Scan for the cell matching the given text and deliver its [X, Y] coordinate at center. 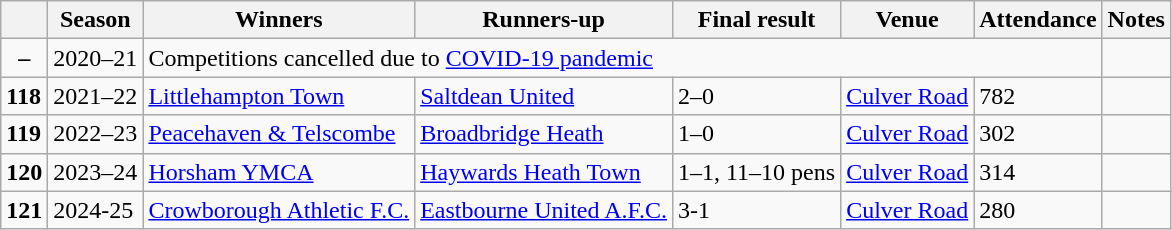
Competitions cancelled due to COVID-19 pandemic [622, 58]
Final result [756, 20]
120 [24, 172]
Attendance [1038, 20]
Season [96, 20]
1–0 [756, 134]
Horsham YMCA [279, 172]
2022–23 [96, 134]
3-1 [756, 210]
314 [1038, 172]
2021–22 [96, 96]
Broadbridge Heath [544, 134]
2023–24 [96, 172]
Haywards Heath Town [544, 172]
782 [1038, 96]
118 [24, 96]
Littlehampton Town [279, 96]
– [24, 58]
121 [24, 210]
2–0 [756, 96]
2024-25 [96, 210]
302 [1038, 134]
119 [24, 134]
Runners-up [544, 20]
Crowborough Athletic F.C. [279, 210]
Notes [1136, 20]
Venue [908, 20]
2020–21 [96, 58]
1–1, 11–10 pens [756, 172]
Peacehaven & Telscombe [279, 134]
Eastbourne United A.F.C. [544, 210]
Saltdean United [544, 96]
Winners [279, 20]
280 [1038, 210]
